For the text-containing cell, return its midpoint in [x, y] coordinate format. 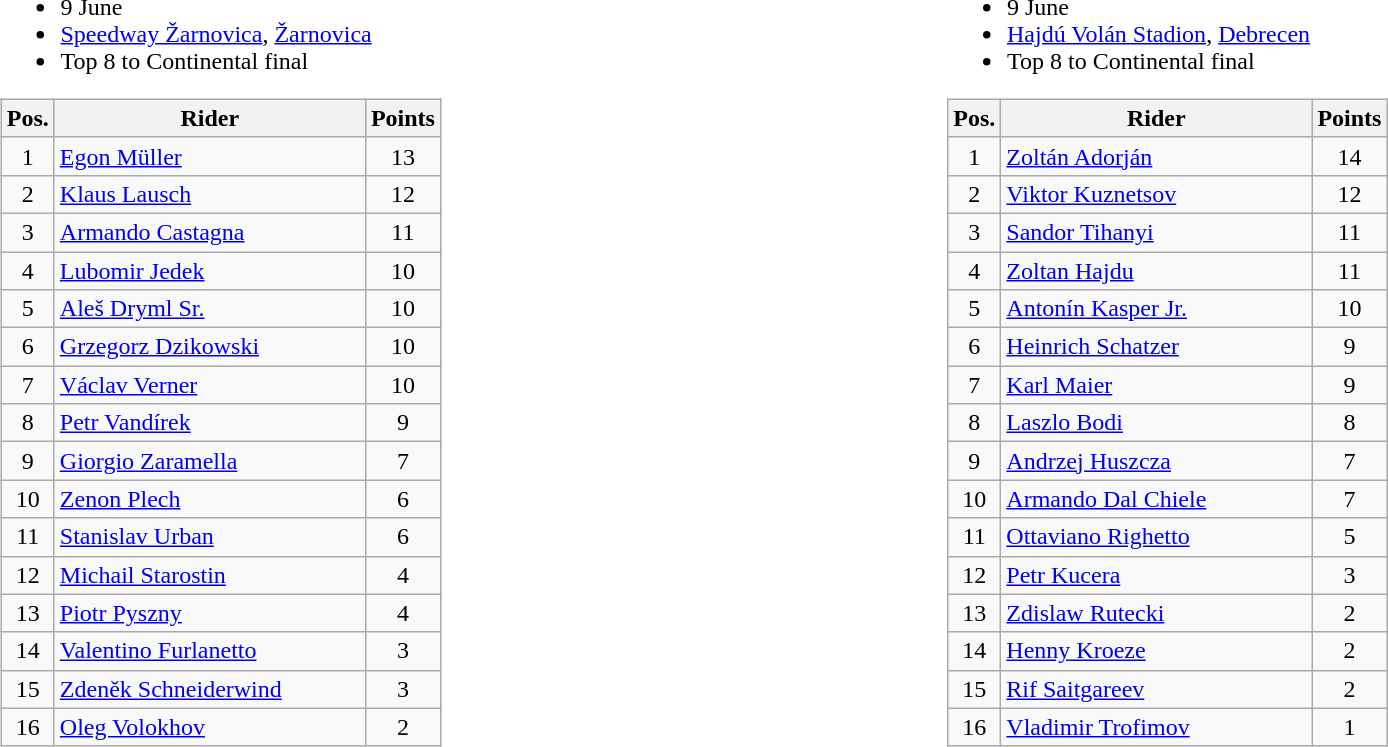
Oleg Volokhov [210, 727]
Klaus Lausch [210, 194]
Piotr Pyszny [210, 613]
Sandor Tihanyi [1156, 232]
Lubomir Jedek [210, 271]
Antonín Kasper Jr. [1156, 309]
Henny Kroeze [1156, 651]
Zoltan Hajdu [1156, 271]
Laszlo Bodi [1156, 423]
Karl Maier [1156, 385]
Andrzej Huszcza [1156, 461]
Michail Starostin [210, 575]
Rif Saitgareev [1156, 689]
Zdeněk Schneiderwind [210, 689]
Egon Müller [210, 156]
Václav Verner [210, 385]
Viktor Kuznetsov [1156, 194]
Vladimir Trofimov [1156, 727]
Stanislav Urban [210, 537]
Zdislaw Rutecki [1156, 613]
Armando Castagna [210, 232]
Petr Kucera [1156, 575]
Heinrich Schatzer [1156, 347]
Giorgio Zaramella [210, 461]
Zoltán Adorján [1156, 156]
Armando Dal Chiele [1156, 499]
Zenon Plech [210, 499]
Grzegorz Dzikowski [210, 347]
Valentino Furlanetto [210, 651]
Petr Vandírek [210, 423]
Ottaviano Righetto [1156, 537]
Aleš Dryml Sr. [210, 309]
